Determine the (x, y) coordinate at the center of the cell enclosing the given text.  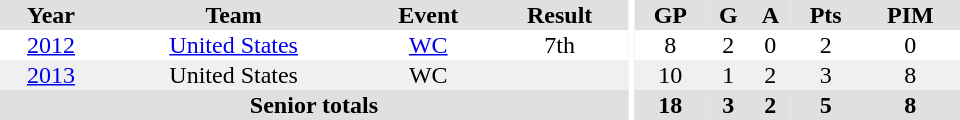
7th (560, 45)
Team (234, 15)
Event (428, 15)
G (728, 15)
Result (560, 15)
2013 (51, 75)
10 (670, 75)
PIM (910, 15)
GP (670, 15)
Pts (826, 15)
18 (670, 105)
2012 (51, 45)
A (770, 15)
5 (826, 105)
Senior totals (314, 105)
1 (728, 75)
Year (51, 15)
